Return the [X, Y] coordinate for the center point of the cell that contains the specified text.  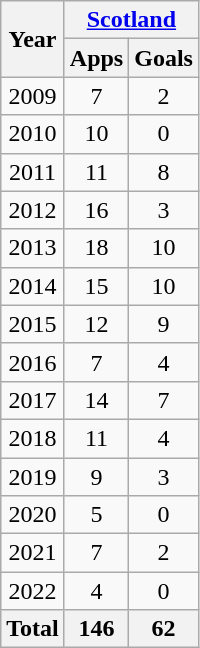
2017 [33, 400]
Year [33, 39]
Goals [164, 58]
2019 [33, 477]
2010 [33, 134]
8 [164, 172]
2011 [33, 172]
2018 [33, 438]
146 [96, 629]
2015 [33, 324]
15 [96, 286]
5 [96, 515]
12 [96, 324]
2021 [33, 553]
16 [96, 210]
Scotland [131, 20]
2014 [33, 286]
2020 [33, 515]
62 [164, 629]
2012 [33, 210]
14 [96, 400]
Apps [96, 58]
2013 [33, 248]
18 [96, 248]
Total [33, 629]
2009 [33, 96]
2016 [33, 362]
2022 [33, 591]
